Search for the cell housing the specified text and yield its [X, Y] center coordinate. 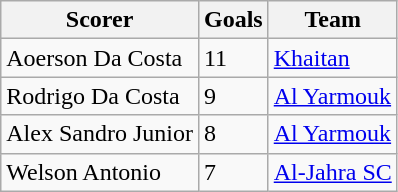
Khaitan [332, 58]
Welson Antonio [100, 172]
Al-Jahra SC [332, 172]
Team [332, 20]
9 [233, 96]
Alex Sandro Junior [100, 134]
Rodrigo Da Costa [100, 96]
Goals [233, 20]
11 [233, 58]
Scorer [100, 20]
8 [233, 134]
7 [233, 172]
Aoerson Da Costa [100, 58]
